Identify which cell holds the provided text, then report its [X, Y] central coordinate. 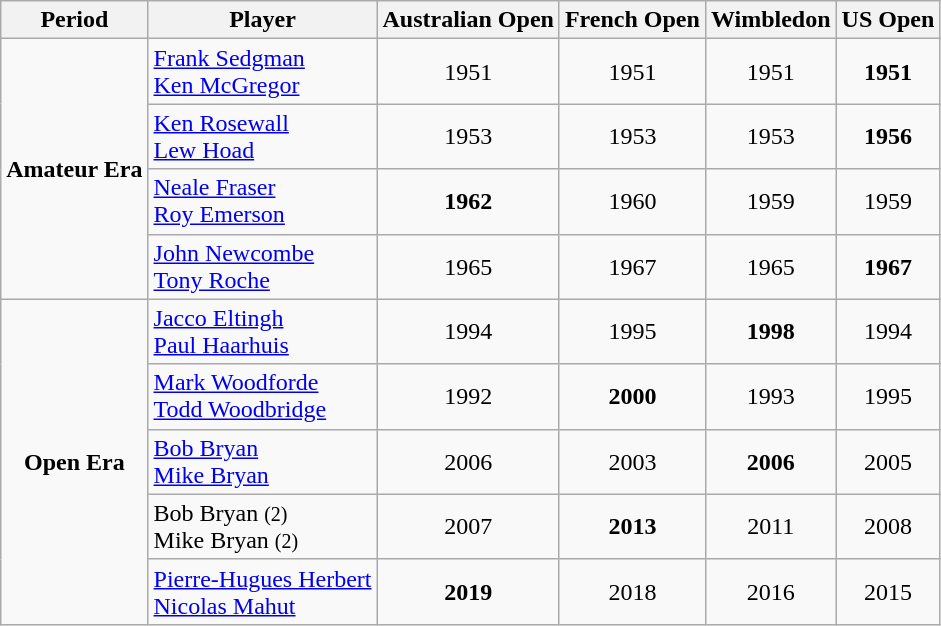
2007 [468, 526]
Player [262, 20]
2016 [770, 592]
Ken Rosewall Lew Hoad [262, 136]
2011 [770, 526]
Bob Bryan Mike Bryan [262, 462]
Neale Fraser Roy Emerson [262, 202]
2005 [888, 462]
Australian Open [468, 20]
1956 [888, 136]
2003 [632, 462]
1993 [770, 396]
French Open [632, 20]
Bob Bryan (2) Mike Bryan (2) [262, 526]
1960 [632, 202]
Pierre-Hugues Herbert Nicolas Mahut [262, 592]
2013 [632, 526]
Wimbledon [770, 20]
2015 [888, 592]
Period [74, 20]
1998 [770, 332]
1962 [468, 202]
2008 [888, 526]
US Open [888, 20]
2018 [632, 592]
Open Era [74, 462]
1992 [468, 396]
2019 [468, 592]
John Newcombe Tony Roche [262, 266]
Amateur Era [74, 169]
Mark Woodforde Todd Woodbridge [262, 396]
Frank Sedgman Ken McGregor [262, 72]
2000 [632, 396]
Jacco Eltingh Paul Haarhuis [262, 332]
